From the cell containing the given text, extract its center point as (X, Y) coordinate. 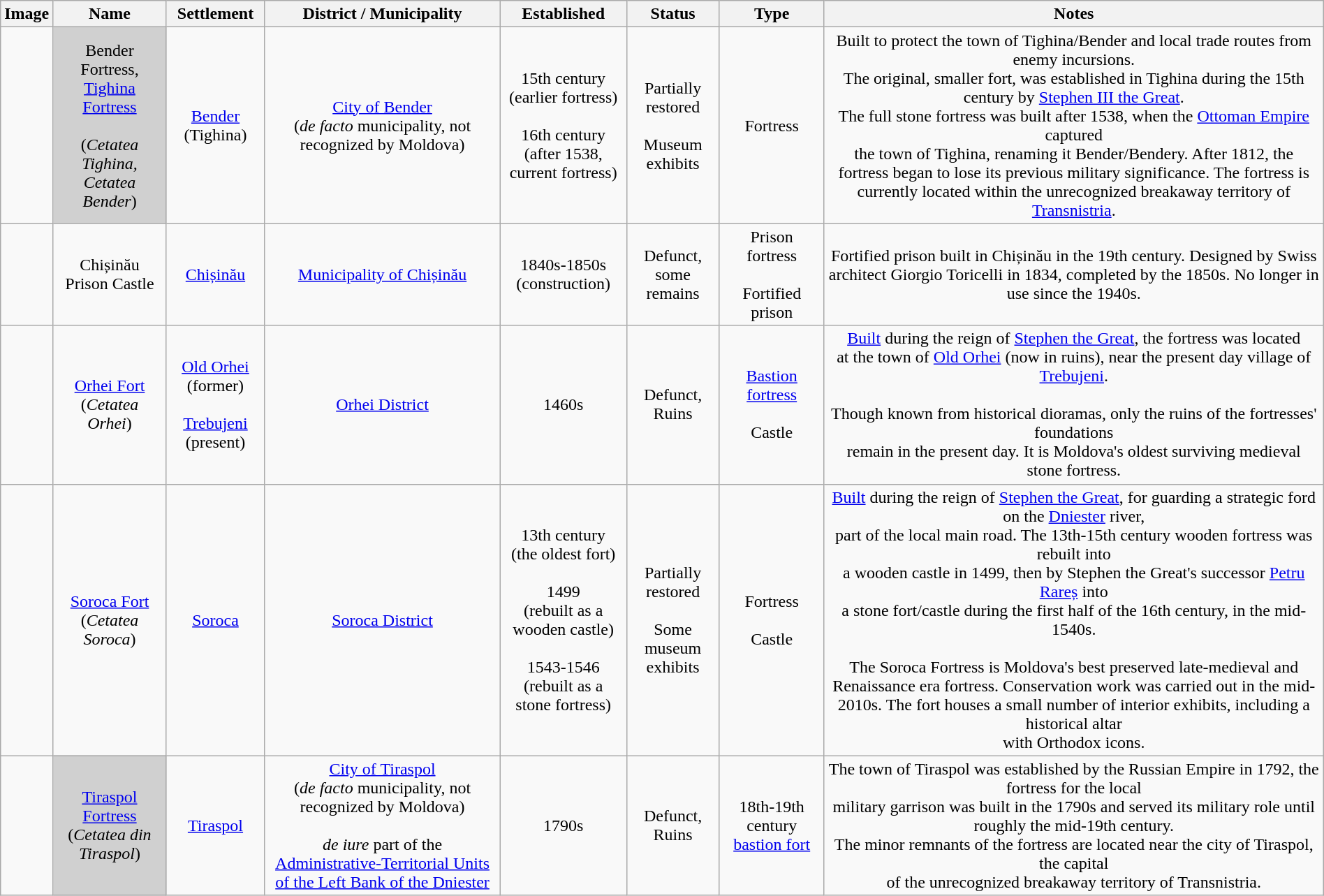
Prison fortress Fortified prison (772, 274)
1840s-1850s (construction) (563, 274)
Fortress (772, 126)
Defunct, some remains (673, 274)
Municipality of Chișinău (383, 274)
Settlement (215, 14)
1460s (563, 405)
Bender Fortress, Tighina Fortress (Cetatea Tighina, Cetatea Bender) (110, 126)
Bender (Tighina) (215, 126)
District / Municipality (383, 14)
13th century (the oldest fort) 1499 (rebuilt as a wooden castle) 1543-1546 (rebuilt as a stone fortress) (563, 620)
Chișinău (215, 274)
Tiraspol (215, 825)
Orhei Fort (Cetatea Orhei) (110, 405)
Orhei District (383, 405)
Chișinău Prison Castle (110, 274)
Soroca Fort (Cetatea Soroca) (110, 620)
18th-19th century bastion fort (772, 825)
Bastion fortress Castle (772, 405)
Soroca (215, 620)
Name (110, 14)
Image (27, 14)
Tiraspol Fortress (Cetatea din Tiraspol) (110, 825)
1790s (563, 825)
Fortress Castle (772, 620)
Partially restored Museum exhibits (673, 126)
Status (673, 14)
Partially restored Some museum exhibits (673, 620)
Soroca District (383, 620)
15th century (earlier fortress) 16th century (after 1538, current fortress) (563, 126)
City of Bender (de facto municipality, not recognized by Moldova) (383, 126)
Notes (1074, 14)
Old Orhei (former) Trebujeni (present) (215, 405)
Type (772, 14)
Established (563, 14)
